Extract the (x, y) coordinate from the center of the cell holding the provided text.  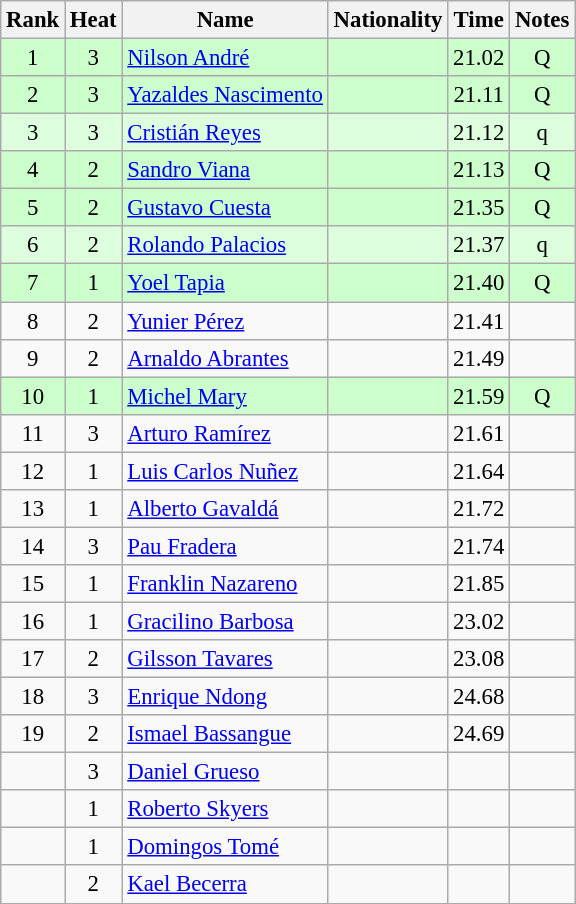
Cristián Reyes (225, 133)
Rolando Palacios (225, 245)
Gilsson Tavares (225, 659)
6 (33, 245)
18 (33, 697)
Kael Becerra (225, 885)
9 (33, 358)
Gustavo Cuesta (225, 208)
12 (33, 471)
23.08 (479, 659)
Roberto Skyers (225, 809)
Arturo Ramírez (225, 433)
Name (225, 20)
21.64 (479, 471)
7 (33, 283)
15 (33, 584)
13 (33, 509)
Notes (542, 20)
21.11 (479, 95)
Franklin Nazareno (225, 584)
24.69 (479, 734)
Luis Carlos Nuñez (225, 471)
Heat (94, 20)
10 (33, 396)
14 (33, 546)
21.35 (479, 208)
Alberto Gavaldá (225, 509)
19 (33, 734)
5 (33, 208)
4 (33, 170)
Rank (33, 20)
Yazaldes Nascimento (225, 95)
Sandro Viana (225, 170)
21.74 (479, 546)
21.61 (479, 433)
21.72 (479, 509)
Gracilino Barbosa (225, 621)
Nationality (388, 20)
11 (33, 433)
Ismael Bassangue (225, 734)
21.41 (479, 321)
Michel Mary (225, 396)
21.85 (479, 584)
21.37 (479, 245)
8 (33, 321)
Nilson André (225, 58)
Domingos Tomé (225, 847)
21.02 (479, 58)
21.12 (479, 133)
Pau Fradera (225, 546)
17 (33, 659)
Yoel Tapia (225, 283)
Daniel Grueso (225, 772)
23.02 (479, 621)
21.49 (479, 358)
21.40 (479, 283)
16 (33, 621)
Arnaldo Abrantes (225, 358)
21.59 (479, 396)
Yunier Pérez (225, 321)
24.68 (479, 697)
Time (479, 20)
21.13 (479, 170)
Enrique Ndong (225, 697)
